Output the [X, Y] coordinate of the center of the cell containing the given text.  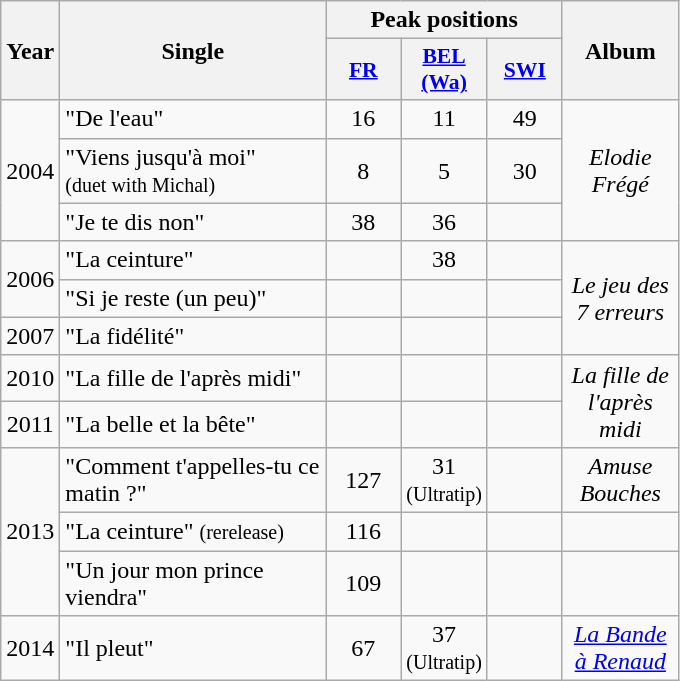
"Un jour mon prince viendra" [193, 582]
11 [444, 119]
2014 [30, 648]
Peak positions [444, 20]
Amuse Bouches [620, 480]
FR [364, 70]
SWI [524, 70]
5 [444, 170]
2013 [30, 531]
127 [364, 480]
"La ceinture" (rerelease) [193, 531]
49 [524, 119]
2004 [30, 170]
37(Ultratip) [444, 648]
La fille de l'après midi [620, 401]
8 [364, 170]
Year [30, 50]
67 [364, 648]
"Viens jusqu'à moi" (duet with Michal) [193, 170]
31(Ultratip) [444, 480]
Single [193, 50]
36 [444, 222]
BEL (Wa) [444, 70]
La Bande à Renaud [620, 648]
"La fille de l'après midi" [193, 378]
"Il pleut" [193, 648]
30 [524, 170]
2010 [30, 378]
2006 [30, 279]
Album [620, 50]
"Je te dis non" [193, 222]
"Si je reste (un peu)" [193, 298]
2007 [30, 336]
"La belle et la bête" [193, 424]
"La ceinture" [193, 260]
2011 [30, 424]
116 [364, 531]
109 [364, 582]
"De l'eau" [193, 119]
Le jeu des 7 erreurs [620, 298]
16 [364, 119]
Elodie Frégé [620, 170]
"Comment t'appelles-tu ce matin ?" [193, 480]
"La fidélité" [193, 336]
